Output the (x, y) coordinate of the center of the cell containing the given text.  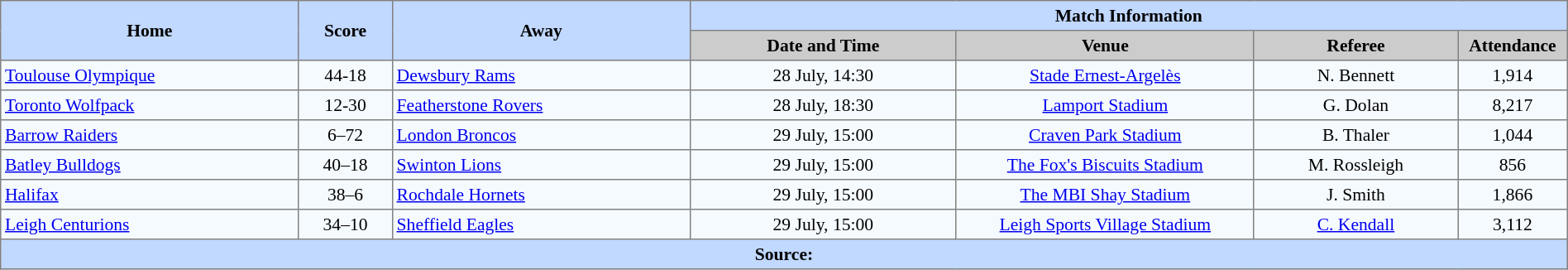
Away (541, 31)
J. Smith (1355, 195)
Attendance (1513, 46)
856 (1513, 165)
Swinton Lions (541, 165)
G. Dolan (1355, 105)
Sheffield Eagles (541, 224)
The MBI Shay Stadium (1105, 195)
1,914 (1513, 75)
44-18 (346, 75)
London Broncos (541, 135)
Leigh Sports Village Stadium (1105, 224)
C. Kendall (1355, 224)
1,044 (1513, 135)
28 July, 14:30 (823, 75)
N. Bennett (1355, 75)
12-30 (346, 105)
28 July, 18:30 (823, 105)
Venue (1105, 46)
Leigh Centurions (150, 224)
Toronto Wolfpack (150, 105)
M. Rossleigh (1355, 165)
6–72 (346, 135)
34–10 (346, 224)
Toulouse Olympique (150, 75)
Lamport Stadium (1105, 105)
Halifax (150, 195)
Craven Park Stadium (1105, 135)
Date and Time (823, 46)
Source: (784, 254)
1,866 (1513, 195)
Stade Ernest-Argelès (1105, 75)
The Fox's Biscuits Stadium (1105, 165)
Match Information (1128, 16)
38–6 (346, 195)
Score (346, 31)
Batley Bulldogs (150, 165)
Featherstone Rovers (541, 105)
Barrow Raiders (150, 135)
40–18 (346, 165)
Rochdale Hornets (541, 195)
Home (150, 31)
Referee (1355, 46)
B. Thaler (1355, 135)
Dewsbury Rams (541, 75)
8,217 (1513, 105)
3,112 (1513, 224)
